Scan for the cell matching the given text and deliver its (x, y) coordinate at center. 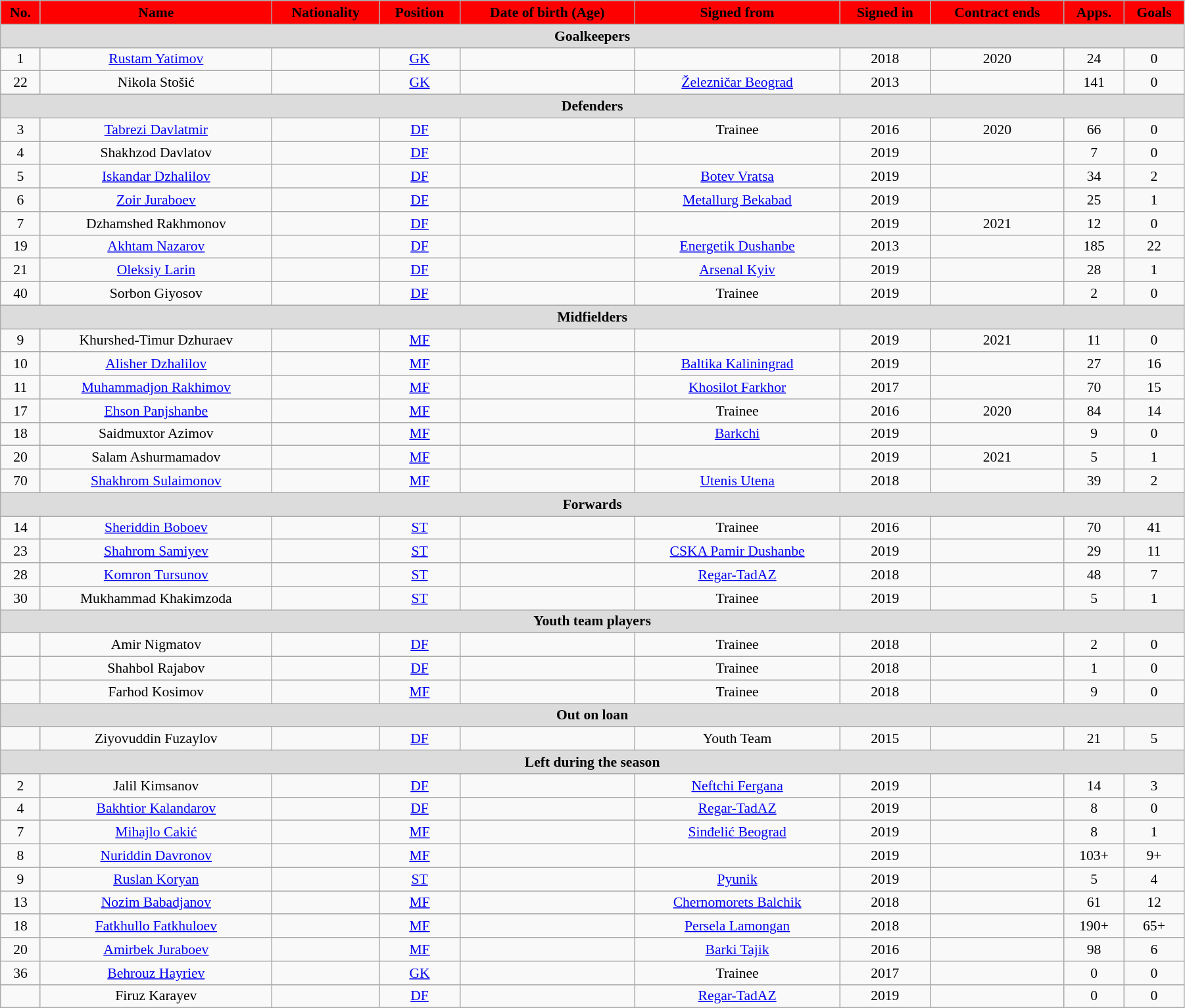
98 (1094, 949)
84 (1094, 411)
No. (21, 12)
40 (21, 294)
39 (1094, 481)
141 (1094, 83)
Sorbon Giyosov (156, 294)
Nuriddin Davronov (156, 856)
Salam Ashurmamadov (156, 458)
Position (420, 12)
Ehson Panjshanbe (156, 411)
Ziyovuddin Fuzaylov (156, 739)
66 (1094, 130)
Oleksiy Larin (156, 270)
65+ (1153, 926)
36 (21, 973)
Sheriddin Boboev (156, 528)
Botev Vratsa (738, 177)
Khurshed-Timur Dzhuraev (156, 341)
Forwards (592, 504)
Shakhrom Sulaimonov (156, 481)
Youth Team (738, 739)
Behrouz Hayriev (156, 973)
Utenis Utena (738, 481)
CSKA Pamir Dushanbe (738, 552)
Pyunik (738, 879)
2015 (885, 739)
Nikola Stošić (156, 83)
Energetik Dushanbe (738, 247)
13 (21, 903)
17 (21, 411)
Youth team players (592, 621)
Alisher Dzhalilov (156, 364)
Muhammadjon Rakhimov (156, 387)
Persela Lamongan (738, 926)
Farhod Kosimov (156, 692)
Chernomorets Balchik (738, 903)
Shahrom Samiyev (156, 552)
30 (21, 598)
Khosilot Farkhor (738, 387)
Amirbek Juraboev (156, 949)
Left during the season (592, 762)
Rustam Yatimov (156, 59)
Signed in (885, 12)
Komron Tursunov (156, 575)
190+ (1094, 926)
34 (1094, 177)
Dzhamshed Rakhmonov (156, 224)
Mihajlo Cakić (156, 832)
103+ (1094, 856)
Mukhammad Khakimzoda (156, 598)
Jalil Kimsanov (156, 786)
Defenders (592, 107)
10 (21, 364)
Firuz Karayev (156, 996)
Signed from (738, 12)
Name (156, 12)
19 (21, 247)
Fatkhullo Fatkhuloev (156, 926)
15 (1153, 387)
Barkchi (738, 434)
Shakhzod Davlatov (156, 153)
41 (1153, 528)
48 (1094, 575)
Ruslan Koryan (156, 879)
Bakhtior Kalandarov (156, 809)
Nozim Babadjanov (156, 903)
29 (1094, 552)
Saidmuxtor Azimov (156, 434)
61 (1094, 903)
16 (1153, 364)
Goalkeepers (592, 36)
Barki Tajik (738, 949)
Baltika Kaliningrad (738, 364)
23 (21, 552)
Tabrezi Davlatmir (156, 130)
Zoir Juraboev (156, 200)
Date of birth (Age) (547, 12)
Sinđelić Beograd (738, 832)
27 (1094, 364)
Contract ends (997, 12)
Out on loan (592, 715)
Neftchi Fergana (738, 786)
Apps. (1094, 12)
Metallurg Bekabad (738, 200)
Amir Nigmatov (156, 645)
Nationality (326, 12)
Iskandar Dzhalilov (156, 177)
Arsenal Kyiv (738, 270)
24 (1094, 59)
9+ (1153, 856)
25 (1094, 200)
Akhtam Nazarov (156, 247)
Goals (1153, 12)
185 (1094, 247)
Železničar Beograd (738, 83)
Shahbol Rajabov (156, 669)
Midfielders (592, 317)
